Search for the cell housing the specified text and yield its (x, y) center coordinate. 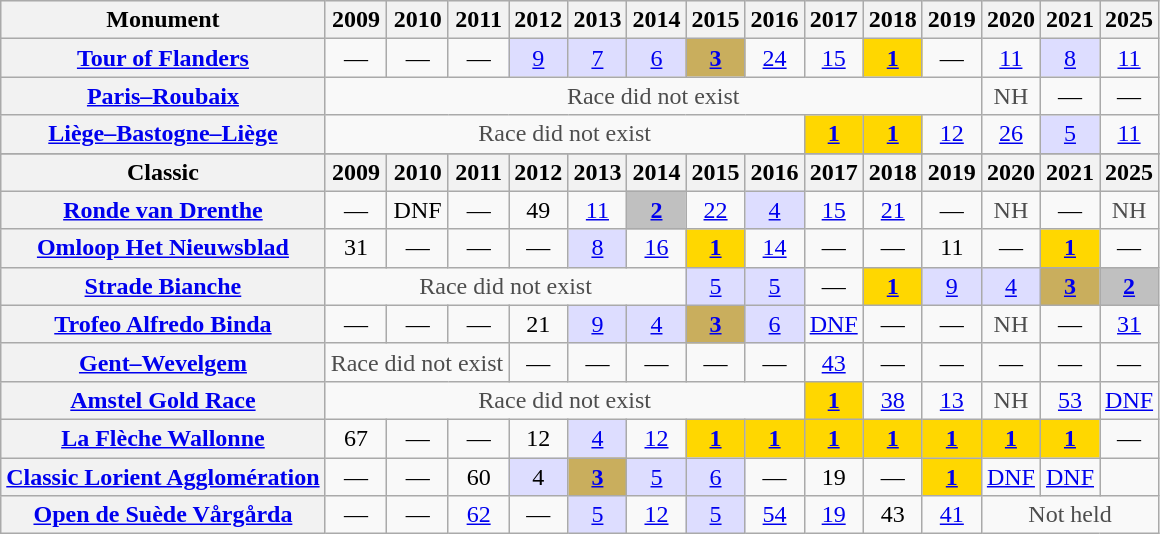
7 (598, 58)
54 (774, 515)
22 (716, 210)
Tour of Flanders (163, 58)
Amstel Gold Race (163, 400)
14 (774, 248)
Paris–Roubaix (163, 96)
53 (1070, 400)
Trofeo Alfredo Binda (163, 324)
Omloop Het Nieuwsblad (163, 248)
49 (538, 210)
Classic Lorient Agglomération (163, 477)
41 (952, 515)
62 (478, 515)
26 (1010, 134)
Classic (163, 172)
38 (892, 400)
67 (356, 438)
16 (656, 248)
24 (774, 58)
Monument (163, 20)
Not held (1070, 515)
13 (952, 400)
Strade Bianche (163, 286)
Liège–Bastogne–Liège (163, 134)
La Flèche Wallonne (163, 438)
Open de Suède Vårgårda (163, 515)
Ronde van Drenthe (163, 210)
60 (478, 477)
Gent–Wevelgem (163, 362)
